Search for the cell housing the specified text and yield its [x, y] center coordinate. 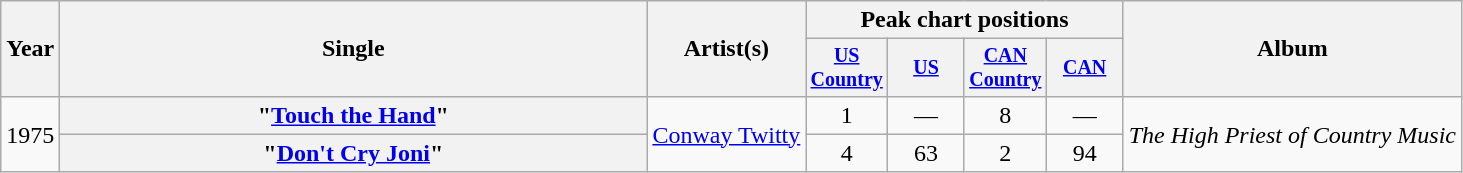
"Don't Cry Joni" [354, 153]
94 [1084, 153]
Peak chart positions [964, 20]
US [926, 68]
Single [354, 49]
Year [30, 49]
CAN [1084, 68]
CAN Country [1005, 68]
"Touch the Hand" [354, 115]
Artist(s) [726, 49]
The High Priest of Country Music [1292, 134]
2 [1005, 153]
8 [1005, 115]
63 [926, 153]
4 [847, 153]
US Country [847, 68]
1975 [30, 134]
Album [1292, 49]
Conway Twitty [726, 134]
1 [847, 115]
